Capture the cell that displays the provided text and extract its (x, y) central coordinate. 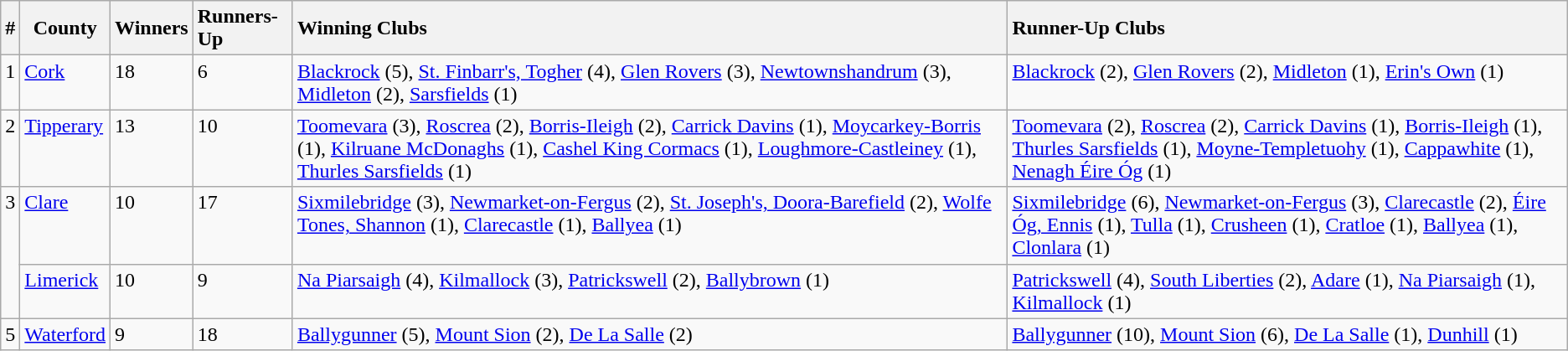
Limerick (65, 292)
Runners-Up (243, 28)
Tipperary (65, 148)
Ballygunner (5), Mount Sion (2), De La Salle (2) (650, 334)
Cork (65, 82)
Toomevara (2), Roscrea (2), Carrick Davins (1), Borris-Ileigh (1), Thurles Sarsfields (1), Moyne-Templetuohy (1), Cappawhite (1), Nenagh Éire Óg (1) (1287, 148)
2 (10, 148)
Winners (152, 28)
Sixmilebridge (3), Newmarket-on-Fergus (2), St. Joseph's, Doora-Barefield (2), Wolfe Tones, Shannon (1), Clarecastle (1), Ballyea (1) (650, 225)
3 (10, 253)
Blackrock (2), Glen Rovers (2), Midleton (1), Erin's Own (1) (1287, 82)
# (10, 28)
Sixmilebridge (6), Newmarket-on-Fergus (3), Clarecastle (2), Éire Óg, Ennis (1), Tulla (1), Crusheen (1), Cratloe (1), Ballyea (1), Clonlara (1) (1287, 225)
County (65, 28)
1 (10, 82)
Runner-Up Clubs (1287, 28)
Na Piarsaigh (4), Kilmallock (3), Patrickswell (2), Ballybrown (1) (650, 292)
5 (10, 334)
Blackrock (5), St. Finbarr's, Togher (4), Glen Rovers (3), Newtownshandrum (3), Midleton (2), Sarsfields (1) (650, 82)
Ballygunner (10), Mount Sion (6), De La Salle (1), Dunhill (1) (1287, 334)
Patrickswell (4), South Liberties (2), Adare (1), Na Piarsaigh (1), Kilmallock (1) (1287, 292)
17 (243, 225)
13 (152, 148)
Waterford (65, 334)
Clare (65, 225)
Winning Clubs (650, 28)
6 (243, 82)
